For the text-containing cell, return its midpoint in (X, Y) coordinate format. 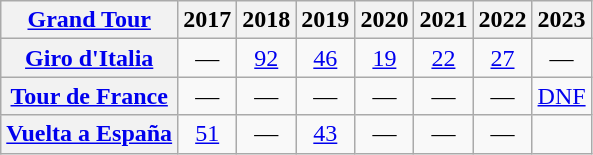
2019 (326, 20)
19 (384, 58)
2018 (266, 20)
51 (208, 134)
92 (266, 58)
DNF (562, 96)
2023 (562, 20)
2021 (444, 20)
46 (326, 58)
Vuelta a España (90, 134)
27 (502, 58)
22 (444, 58)
2022 (502, 20)
2017 (208, 20)
Tour de France (90, 96)
2020 (384, 20)
43 (326, 134)
Grand Tour (90, 20)
Giro d'Italia (90, 58)
